Find where the given text appears and provide that cell's center as [x, y] coordinate. 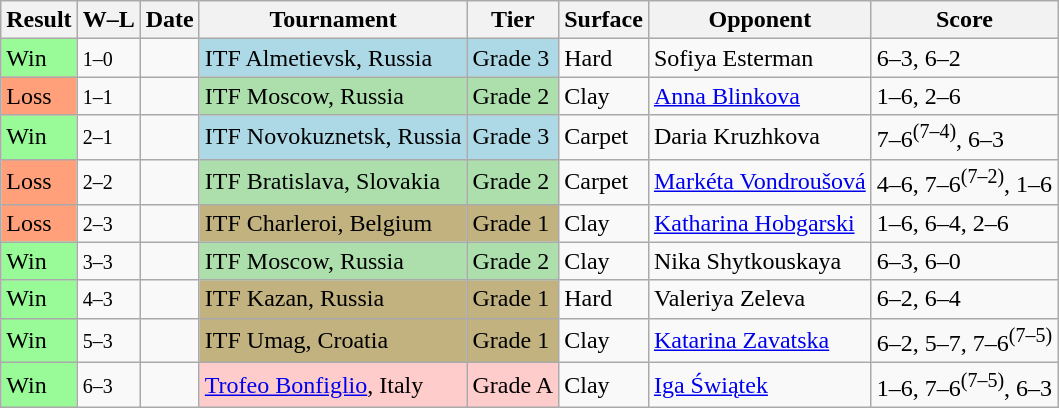
1–1 [108, 96]
Tier [513, 20]
1–6, 2–6 [964, 96]
Result [39, 20]
7–6(7–4), 6–3 [964, 138]
ITF Almetievsk, Russia [333, 58]
Anna Blinkova [760, 96]
Nika Shytkouskaya [760, 261]
4–3 [108, 299]
Score [964, 20]
Iga Świątek [760, 386]
Valeriya Zeleva [760, 299]
Katharina Hobgarski [760, 223]
4–6, 7–6(7–2), 1–6 [964, 182]
2–3 [108, 223]
ITF Charleroi, Belgium [333, 223]
1–6, 6–4, 2–6 [964, 223]
1–0 [108, 58]
Katarina Zavatska [760, 340]
W–L [108, 20]
ITF Umag, Croatia [333, 340]
6–3 [108, 386]
ITF Bratislava, Slovakia [333, 182]
6–3, 6–0 [964, 261]
ITF Novokuznetsk, Russia [333, 138]
Grade A [513, 386]
Trofeo Bonfiglio, Italy [333, 386]
Tournament [333, 20]
Daria Kruzhkova [760, 138]
5–3 [108, 340]
2–1 [108, 138]
Date [170, 20]
2–2 [108, 182]
Sofiya Esterman [760, 58]
ITF Kazan, Russia [333, 299]
1–6, 7–6(7–5), 6–3 [964, 386]
6–3, 6–2 [964, 58]
6–2, 6–4 [964, 299]
3–3 [108, 261]
6–2, 5–7, 7–6(7–5) [964, 340]
Markéta Vondroušová [760, 182]
Opponent [760, 20]
Surface [604, 20]
